Search for the cell housing the specified text and yield its (x, y) center coordinate. 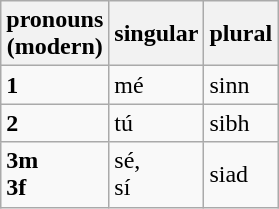
siad (241, 174)
2 (55, 123)
singular (156, 34)
tú (156, 123)
sibh (241, 123)
sé,sí (156, 174)
3m3f (55, 174)
sinn (241, 85)
1 (55, 85)
pronouns(modern) (55, 34)
plural (241, 34)
mé (156, 85)
